Pinpoint the cell where the given text exists, returning its [x, y] midpoint coordinate. 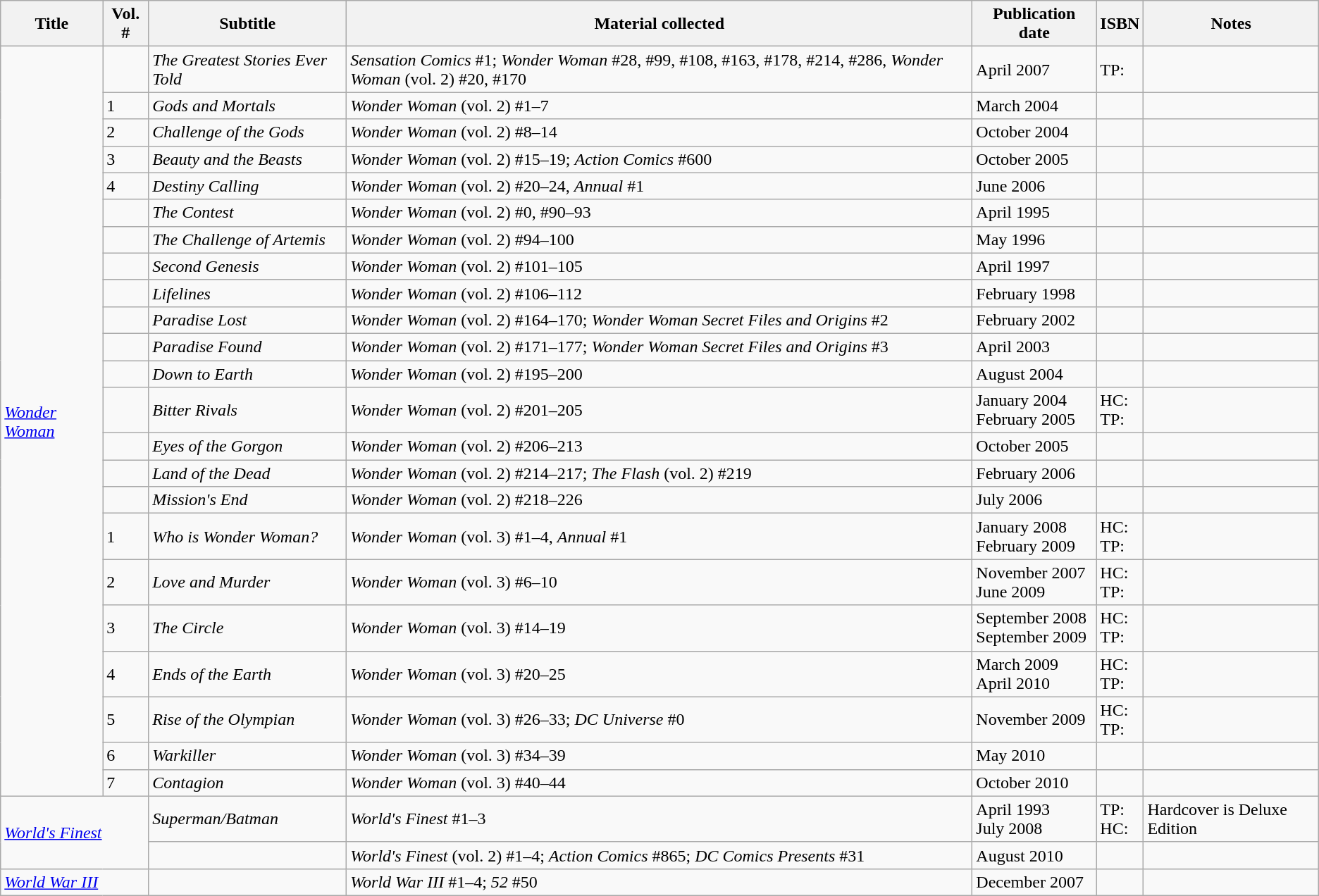
October 2004 [1034, 132]
April 2007 [1034, 69]
January 2004February 2005 [1034, 410]
ISBN [1120, 24]
Rise of the Olympian [248, 720]
Wonder Woman [52, 421]
5 [125, 720]
Material collected [659, 24]
Mission's End [248, 500]
Lifelines [248, 293]
Hardcover is Deluxe Edition [1231, 819]
Wonder Woman (vol. 2) #206–213 [659, 447]
January 2008February 2009 [1034, 537]
Notes [1231, 24]
November 2007June 2009 [1034, 582]
May 2010 [1034, 756]
February 2006 [1034, 473]
Vol. # [125, 24]
Bitter Rivals [248, 410]
Wonder Woman (vol. 2) #8–14 [659, 132]
September 2008September 2009 [1034, 628]
Wonder Woman (vol. 2) #106–112 [659, 293]
The Challenge of Artemis [248, 239]
Land of the Dead [248, 473]
TP: [1120, 69]
Publication date [1034, 24]
Eyes of the Gorgon [248, 447]
The Greatest Stories Ever Told [248, 69]
March 2009April 2010 [1034, 673]
Wonder Woman (vol. 2) #214–217; The Flash (vol. 2) #219 [659, 473]
Wonder Woman (vol. 3) #6–10 [659, 582]
Love and Murder [248, 582]
Wonder Woman (vol. 2) #94–100 [659, 239]
Wonder Woman (vol. 2) #164–170; Wonder Woman Secret Files and Origins #2 [659, 320]
Paradise Lost [248, 320]
Wonder Woman (vol. 2) #171–177; Wonder Woman Secret Files and Origins #3 [659, 347]
Paradise Found [248, 347]
The Circle [248, 628]
Wonder Woman (vol. 2) #218–226 [659, 500]
April 1995 [1034, 213]
Warkiller [248, 756]
Subtitle [248, 24]
April 1997 [1034, 266]
Ends of the Earth [248, 673]
Wonder Woman (vol. 2) #195–200 [659, 374]
Down to Earth [248, 374]
Wonder Woman (vol. 2) #20–24, Annual #1 [659, 186]
Sensation Comics #1; Wonder Woman #28, #99, #108, #163, #178, #214, #286, Wonder Woman (vol. 2) #20, #170 [659, 69]
The Contest [248, 213]
Beauty and the Beasts [248, 159]
Wonder Woman (vol. 3) #40–44 [659, 783]
Challenge of the Gods [248, 132]
Wonder Woman (vol. 3) #1–4, Annual #1 [659, 537]
August 2010 [1034, 855]
Wonder Woman (vol. 2) #1–7 [659, 106]
February 1998 [1034, 293]
February 2002 [1034, 320]
Gods and Mortals [248, 106]
Wonder Woman (vol. 2) #201–205 [659, 410]
June 2006 [1034, 186]
April 1993July 2008 [1034, 819]
April 2003 [1034, 347]
March 2004 [1034, 106]
Wonder Woman (vol. 2) #15–19; Action Comics #600 [659, 159]
Wonder Woman (vol. 2) #0, #90–93 [659, 213]
Wonder Woman (vol. 3) #26–33; DC Universe #0 [659, 720]
TP: HC: [1120, 819]
World's Finest [75, 833]
World's Finest #1–3 [659, 819]
Destiny Calling [248, 186]
Wonder Woman (vol. 3) #14–19 [659, 628]
Wonder Woman (vol. 3) #20–25 [659, 673]
Superman/Batman [248, 819]
November 2009 [1034, 720]
7 [125, 783]
Title [52, 24]
6 [125, 756]
World War III #1–4; 52 #50 [659, 882]
May 1996 [1034, 239]
December 2007 [1034, 882]
Wonder Woman (vol. 2) #101–105 [659, 266]
July 2006 [1034, 500]
World War III [75, 882]
World's Finest (vol. 2) #1–4; Action Comics #865; DC Comics Presents #31 [659, 855]
October 2010 [1034, 783]
Contagion [248, 783]
Wonder Woman (vol. 3) #34–39 [659, 756]
Who is Wonder Woman? [248, 537]
Second Genesis [248, 266]
August 2004 [1034, 374]
